Find where the given text appears and provide that cell's center as [x, y] coordinate. 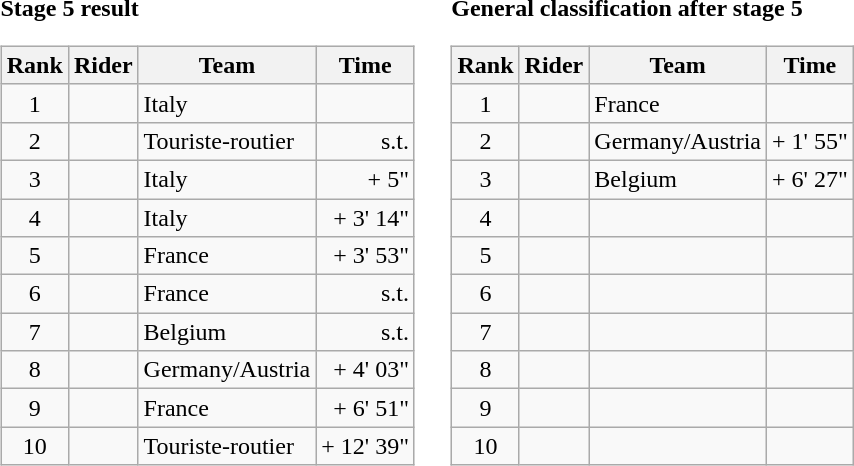
+ 6' 27" [810, 179]
+ 12' 39" [366, 446]
+ 5" [366, 179]
+ 3' 53" [366, 256]
+ 1' 55" [810, 141]
+ 6' 51" [366, 408]
+ 3' 14" [366, 217]
+ 4' 03" [366, 370]
